For the text-containing cell, return its midpoint in (X, Y) coordinate format. 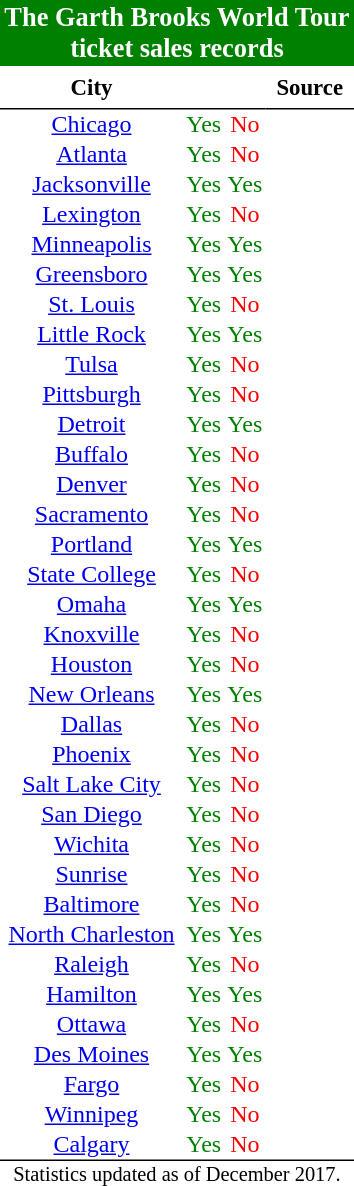
Knoxville (92, 635)
Greensboro (92, 275)
Hamilton (92, 995)
Raleigh (92, 965)
Minneapolis (92, 245)
Denver (92, 485)
St. Louis (92, 305)
Houston (92, 665)
Des Moines (92, 1055)
State College (92, 575)
Detroit (92, 425)
New Orleans (92, 695)
Tulsa (92, 365)
Little Rock (92, 335)
San Diego (92, 815)
Winnipeg (92, 1115)
Lexington (92, 215)
Portland (92, 545)
Pittsburgh (92, 395)
The Garth Brooks World Tourticket sales records (177, 33)
Sunrise (92, 875)
Phoenix (92, 755)
Wichita (92, 845)
Calgary (92, 1145)
Buffalo (92, 455)
Salt Lake City (92, 785)
Atlanta (92, 155)
Baltimore (92, 905)
Jacksonville (92, 185)
North Charleston (92, 935)
City (92, 88)
Ottawa (92, 1025)
Sacramento (92, 515)
Omaha (92, 605)
Dallas (92, 725)
Source (310, 88)
Chicago (92, 125)
Fargo (92, 1085)
